Search for the cell housing the specified text and yield its [X, Y] center coordinate. 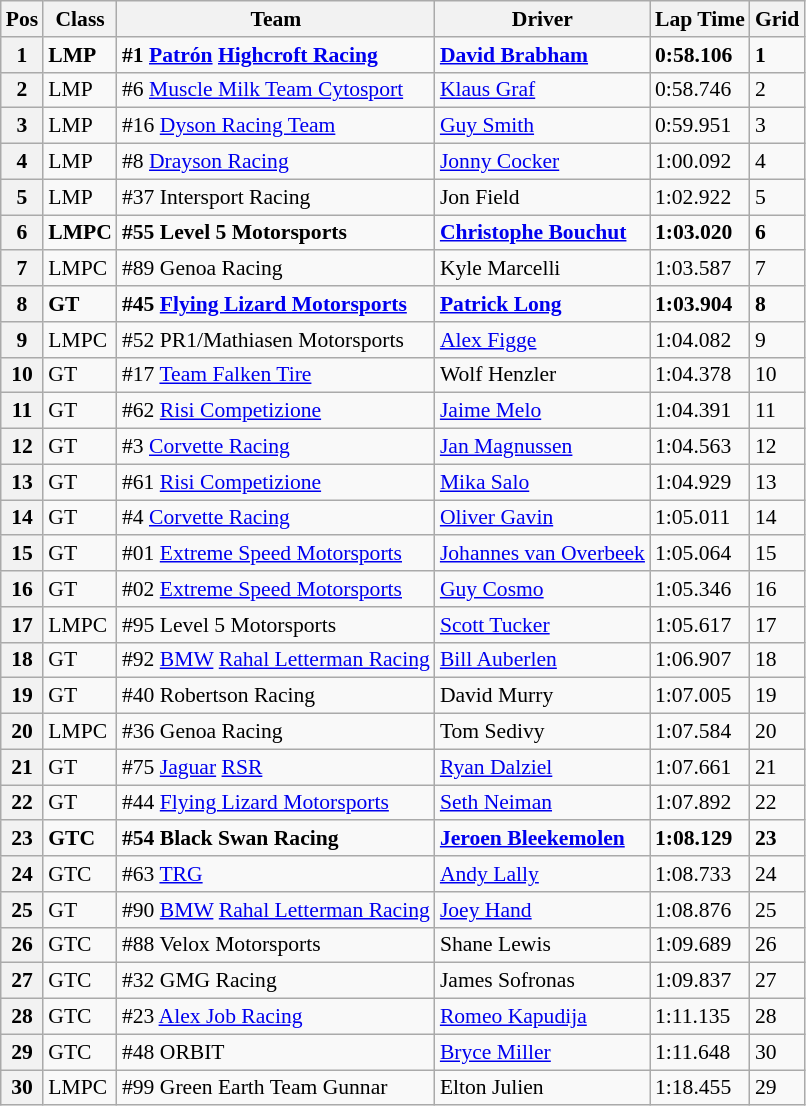
1:04.082 [700, 340]
#37 Intersport Racing [276, 197]
1:11.135 [700, 1017]
#62 Risi Competizione [276, 411]
Jonny Cocker [542, 162]
1:08.876 [700, 910]
#23 Alex Job Racing [276, 1017]
Bill Auberlen [542, 660]
Mika Salo [542, 482]
#02 Extreme Speed Motorsports [276, 589]
1:07.892 [700, 803]
1:05.064 [700, 554]
Jon Field [542, 197]
1:08.733 [700, 874]
1:03.020 [700, 233]
1:06.907 [700, 660]
Jaime Melo [542, 411]
#55 Level 5 Motorsports [276, 233]
Oliver Gavin [542, 518]
Bryce Miller [542, 1052]
#95 Level 5 Motorsports [276, 625]
0:59.951 [700, 126]
#99 Green Earth Team Gunnar [276, 1088]
#48 ORBIT [276, 1052]
#17 Team Falken Tire [276, 375]
James Sofronas [542, 981]
Johannes van Overbeek [542, 554]
#54 Black Swan Racing [276, 839]
1:07.005 [700, 696]
#16 Dyson Racing Team [276, 126]
Team [276, 19]
1:03.904 [700, 304]
1:05.346 [700, 589]
Ryan Dalziel [542, 767]
1:18.455 [700, 1088]
David Murry [542, 696]
#6 Muscle Milk Team Cytosport [276, 90]
Pos [22, 19]
1:03.587 [700, 269]
#01 Extreme Speed Motorsports [276, 554]
1:04.563 [700, 447]
1:05.011 [700, 518]
1:02.922 [700, 197]
Jan Magnussen [542, 447]
1:04.391 [700, 411]
#8 Drayson Racing [276, 162]
#4 Corvette Racing [276, 518]
1:09.837 [700, 981]
Wolf Henzler [542, 375]
Kyle Marcelli [542, 269]
Driver [542, 19]
1:11.648 [700, 1052]
Romeo Kapudija [542, 1017]
Class [80, 19]
Seth Neiman [542, 803]
1:07.661 [700, 767]
Christophe Bouchut [542, 233]
#90 BMW Rahal Letterman Racing [276, 910]
1:04.929 [700, 482]
0:58.746 [700, 90]
#45 Flying Lizard Motorsports [276, 304]
#75 Jaguar RSR [276, 767]
1:08.129 [700, 839]
Tom Sedivy [542, 732]
#40 Robertson Racing [276, 696]
1:00.092 [700, 162]
0:58.106 [700, 55]
1:07.584 [700, 732]
1:04.378 [700, 375]
Elton Julien [542, 1088]
Grid [778, 19]
Guy Cosmo [542, 589]
Patrick Long [542, 304]
#92 BMW Rahal Letterman Racing [276, 660]
#36 Genoa Racing [276, 732]
David Brabham [542, 55]
#61 Risi Competizione [276, 482]
#3 Corvette Racing [276, 447]
#44 Flying Lizard Motorsports [276, 803]
Andy Lally [542, 874]
Alex Figge [542, 340]
1:05.617 [700, 625]
1:09.689 [700, 945]
#63 TRG [276, 874]
#52 PR1/Mathiasen Motorsports [276, 340]
#1 Patrón Highcroft Racing [276, 55]
#88 Velox Motorsports [276, 945]
Lap Time [700, 19]
Scott Tucker [542, 625]
Klaus Graf [542, 90]
Joey Hand [542, 910]
Jeroen Bleekemolen [542, 839]
#32 GMG Racing [276, 981]
Guy Smith [542, 126]
Shane Lewis [542, 945]
#89 Genoa Racing [276, 269]
